Return the (X, Y) coordinate for the center point of the cell that contains the specified text.  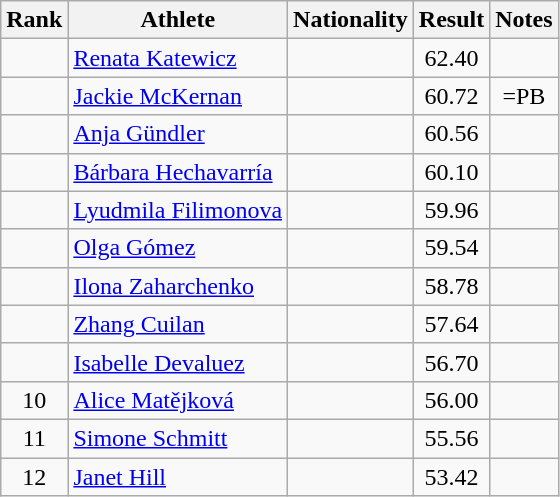
59.96 (451, 210)
Bárbara Hechavarría (178, 172)
Lyudmila Filimonova (178, 210)
Nationality (351, 20)
Zhang Cuilan (178, 324)
60.72 (451, 96)
Janet Hill (178, 477)
11 (34, 438)
62.40 (451, 58)
Result (451, 20)
56.70 (451, 362)
10 (34, 400)
55.56 (451, 438)
12 (34, 477)
Athlete (178, 20)
Simone Schmitt (178, 438)
Alice Matějková (178, 400)
Renata Katewicz (178, 58)
58.78 (451, 286)
Notes (524, 20)
60.10 (451, 172)
Isabelle Devaluez (178, 362)
53.42 (451, 477)
Jackie McKernan (178, 96)
56.00 (451, 400)
57.64 (451, 324)
Olga Gómez (178, 248)
Rank (34, 20)
Ilona Zaharchenko (178, 286)
=PB (524, 96)
59.54 (451, 248)
60.56 (451, 134)
Anja Gündler (178, 134)
